Provide the (x, y) coordinate of the cell's center where the given text is located.  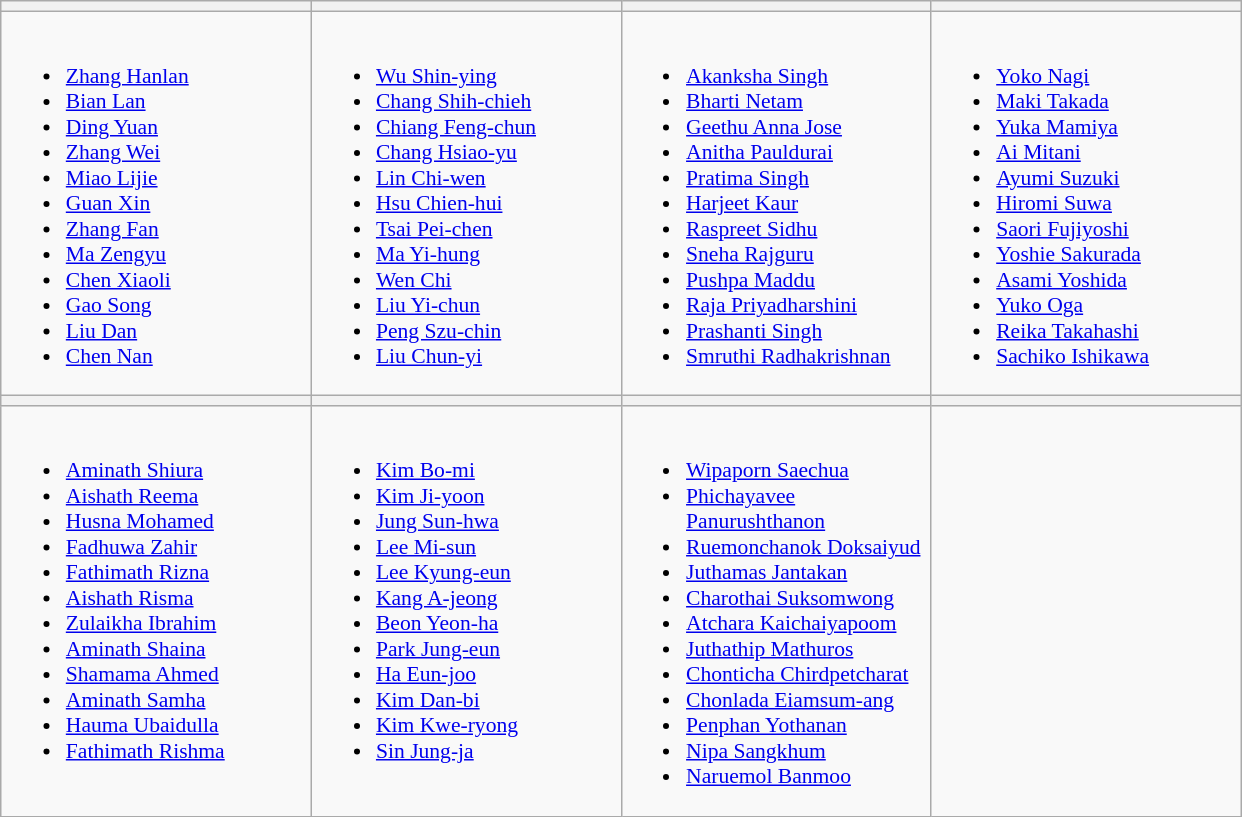
Wu Shin-yingChang Shih-chiehChiang Feng-chunChang Hsiao-yuLin Chi-wenHsu Chien-huiTsai Pei-chenMa Yi-hungWen ChiLiu Yi-chunPeng Szu-chinLiu Chun-yi (466, 204)
Kim Bo-miKim Ji-yoonJung Sun-hwaLee Mi-sunLee Kyung-eunKang A-jeongBeon Yeon-haPark Jung-eunHa Eun-jooKim Dan-biKim Kwe-ryongSin Jung-ja (466, 611)
Yoko NagiMaki TakadaYuka MamiyaAi MitaniAyumi SuzukiHiromi SuwaSaori FujiyoshiYoshie SakuradaAsami YoshidaYuko OgaReika TakahashiSachiko Ishikawa (1086, 204)
Zhang HanlanBian LanDing YuanZhang WeiMiao LijieGuan XinZhang FanMa ZengyuChen XiaoliGao SongLiu DanChen Nan (156, 204)
